For the text-containing cell, return its midpoint in (x, y) coordinate format. 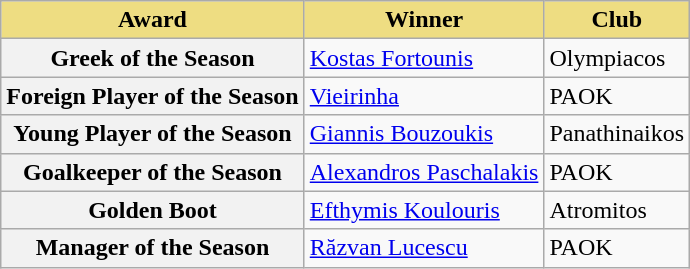
Kostas Fortounis (424, 58)
Giannis Bouzoukis (424, 134)
Goalkeeper of the Season (152, 172)
Greek of the Season (152, 58)
Manager of the Season (152, 248)
Efthymis Koulouris (424, 210)
Award (152, 20)
Vieirinha (424, 96)
Olympiacos (617, 58)
Young Player of the Season (152, 134)
Răzvan Lucescu (424, 248)
Alexandros Paschalakis (424, 172)
Atromitos (617, 210)
Club (617, 20)
Foreign Player of the Season (152, 96)
Golden Boot (152, 210)
Winner (424, 20)
Panathinaikos (617, 134)
